Output the [X, Y] coordinate of the center of the cell containing the given text.  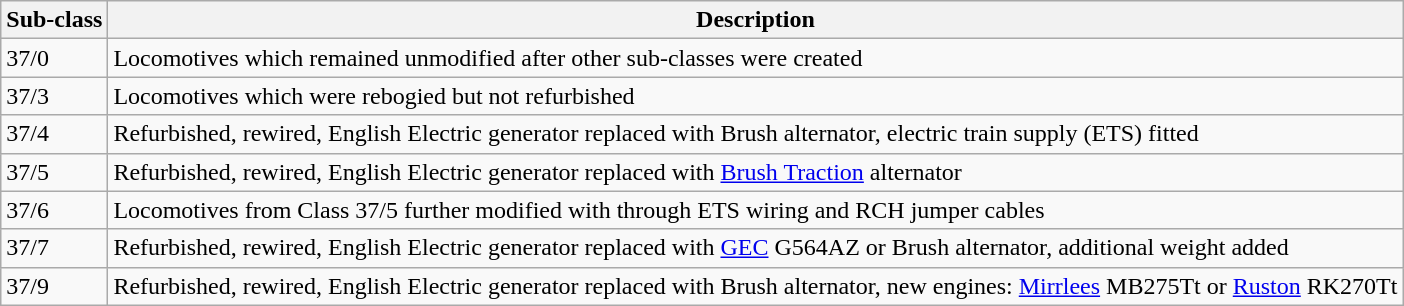
Locomotives which remained unmodified after other sub-classes were created [756, 58]
37/7 [54, 248]
37/5 [54, 172]
Sub-class [54, 20]
Locomotives from Class 37/5 further modified with through ETS wiring and RCH jumper cables [756, 210]
Description [756, 20]
Refurbished, rewired, English Electric generator replaced with Brush alternator, electric train supply (ETS) fitted [756, 134]
37/9 [54, 286]
Refurbished, rewired, English Electric generator replaced with Brush Traction alternator [756, 172]
Locomotives which were rebogied but not refurbished [756, 96]
Refurbished, rewired, English Electric generator replaced with Brush alternator, new engines: Mirrlees MB275Tt or Ruston RK270Tt [756, 286]
37/3 [54, 96]
37/0 [54, 58]
37/4 [54, 134]
37/6 [54, 210]
Refurbished, rewired, English Electric generator replaced with GEC G564AZ or Brush alternator, additional weight added [756, 248]
